Detect which cell encompasses the target text, then output its [X, Y] center coordinate. 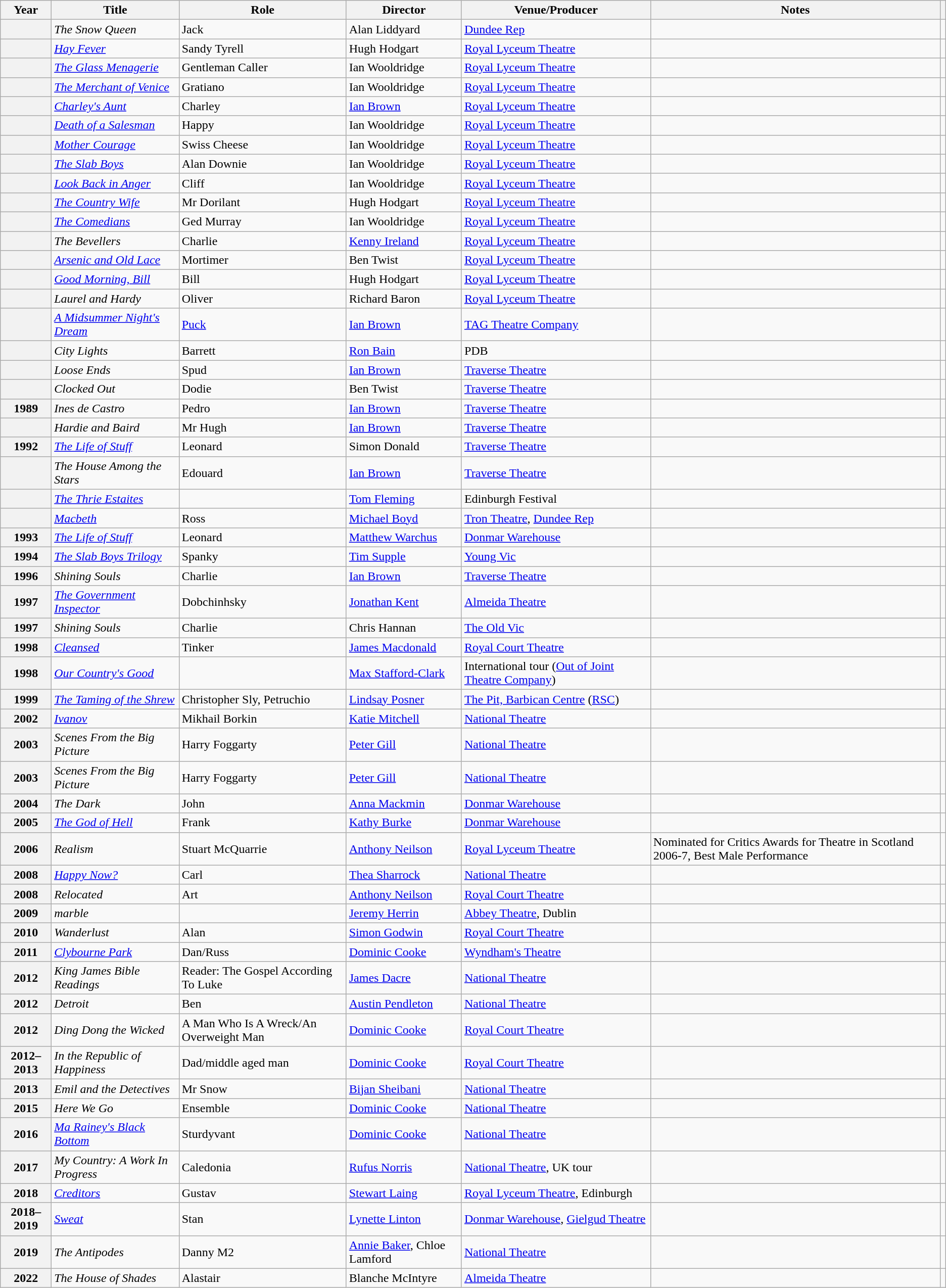
Spud [263, 370]
Edinburgh Festival [556, 499]
The Country Wife [115, 202]
Dan/Russ [263, 951]
The Thrie Estaites [115, 499]
Carl [263, 875]
Happy [263, 125]
Wyndham's Theatre [556, 951]
Jeremy Herrin [404, 913]
Year [26, 10]
In the Republic of Happiness [115, 1063]
Cliff [263, 183]
The Merchant of Venice [115, 87]
International tour (Out of Joint Theatre Company) [556, 673]
Jack [263, 29]
Mr Dorilant [263, 202]
Simon Donald [404, 447]
Good Morning, Bill [115, 279]
Venue/Producer [556, 10]
Simon Godwin [404, 932]
Christopher Sly, Petruchio [263, 699]
Ma Rainey's Black Bottom [115, 1134]
Arsenic and Old Lace [115, 260]
1994 [26, 556]
Danny M2 [263, 1252]
James Macdonald [404, 647]
Frank [263, 823]
Max Stafford-Clark [404, 673]
Donmar Warehouse, Gielgud Theatre [556, 1219]
Anna Mackmin [404, 803]
Tim Supple [404, 556]
Mortimer [263, 260]
Wanderlust [115, 932]
2009 [26, 913]
Richard Baron [404, 299]
Tom Fleming [404, 499]
Stuart McQuarrie [263, 849]
Dobchinhsky [263, 602]
Dad/middle aged man [263, 1063]
Emil and the Detectives [115, 1089]
1992 [26, 447]
Bill [263, 279]
The God of Hell [115, 823]
Bijan Sheibani [404, 1089]
Detroit [115, 1004]
2018–2019 [26, 1219]
1999 [26, 699]
Nominated for Critics Awards for Theatre in Scotland 2006-7, Best Male Performance [795, 849]
2012–2013 [26, 1063]
Ron Bain [404, 351]
1993 [26, 537]
The House Among the Stars [115, 473]
Hardie and Baird [115, 427]
2018 [26, 1193]
Role [263, 10]
A Man Who Is A Wreck/An Overweight Man [263, 1030]
Hay Fever [115, 49]
Gratiano [263, 87]
2013 [26, 1089]
The Glass Menagerie [115, 68]
Reader: The Gospel According To Luke [263, 978]
Death of a Salesman [115, 125]
Swiss Cheese [263, 145]
2017 [26, 1167]
City Lights [115, 351]
The Comedians [115, 221]
The Bevellers [115, 241]
Ben [263, 1004]
2005 [26, 823]
Laurel and Hardy [115, 299]
2002 [26, 719]
Director [404, 10]
Ivanov [115, 719]
National Theatre, UK tour [556, 1167]
Ross [263, 518]
Puck [263, 324]
Mr Hugh [263, 427]
Clocked Out [115, 389]
Title [115, 10]
Royal Lyceum Theatre, Edinburgh [556, 1193]
Sweat [115, 1219]
Happy Now? [115, 875]
Jonathan Kent [404, 602]
TAG Theatre Company [556, 324]
Michael Boyd [404, 518]
The Pit, Barbican Centre (RSC) [556, 699]
Stewart Laing [404, 1193]
Here We Go [115, 1108]
2006 [26, 849]
Creditors [115, 1193]
Lindsay Posner [404, 699]
2019 [26, 1252]
Mother Courage [115, 145]
King James Bible Readings [115, 978]
The House of Shades [115, 1278]
John [263, 803]
The Old Vic [556, 628]
Kenny Ireland [404, 241]
A Midsummer Night's Dream [115, 324]
My Country: A Work In Progress [115, 1167]
1996 [26, 576]
Annie Baker, Chloe Lamford [404, 1252]
Austin Pendleton [404, 1004]
Art [263, 894]
Thea Sharrock [404, 875]
Charley's Aunt [115, 106]
Kathy Burke [404, 823]
marble [115, 913]
Our Country's Good [115, 673]
Sturdyvant [263, 1134]
The Slab Boys Trilogy [115, 556]
Look Back in Anger [115, 183]
Sandy Tyrell [263, 49]
Tron Theatre, Dundee Rep [556, 518]
Realism [115, 849]
2004 [26, 803]
Clybourne Park [115, 951]
Alan [263, 932]
Blanche McIntyre [404, 1278]
Gentleman Caller [263, 68]
Abbey Theatre, Dublin [556, 913]
Pedro [263, 408]
Alan Liddyard [404, 29]
Lynette Linton [404, 1219]
Caledonia [263, 1167]
Rufus Norris [404, 1167]
Relocated [115, 894]
Notes [795, 10]
Matthew Warchus [404, 537]
Barrett [263, 351]
Chris Hannan [404, 628]
The Snow Queen [115, 29]
The Taming of the Shrew [115, 699]
2016 [26, 1134]
Gustav [263, 1193]
The Antipodes [115, 1252]
Charley [263, 106]
2011 [26, 951]
Ines de Castro [115, 408]
Spanky [263, 556]
Dodie [263, 389]
The Government Inspector [115, 602]
The Dark [115, 803]
Edouard [263, 473]
Stan [263, 1219]
Mikhail Borkin [263, 719]
Oliver [263, 299]
1989 [26, 408]
The Slab Boys [115, 164]
PDB [556, 351]
2015 [26, 1108]
Loose Ends [115, 370]
Cleansed [115, 647]
Ensemble [263, 1108]
Tinker [263, 647]
Katie Mitchell [404, 719]
2010 [26, 932]
Macbeth [115, 518]
Mr Snow [263, 1089]
Ding Dong the Wicked [115, 1030]
Alan Downie [263, 164]
James Dacre [404, 978]
Ged Murray [263, 221]
Young Vic [556, 556]
2022 [26, 1278]
Alastair [263, 1278]
Dundee Rep [556, 29]
